Determine the [x, y] coordinate at the center of the cell enclosing the given text.  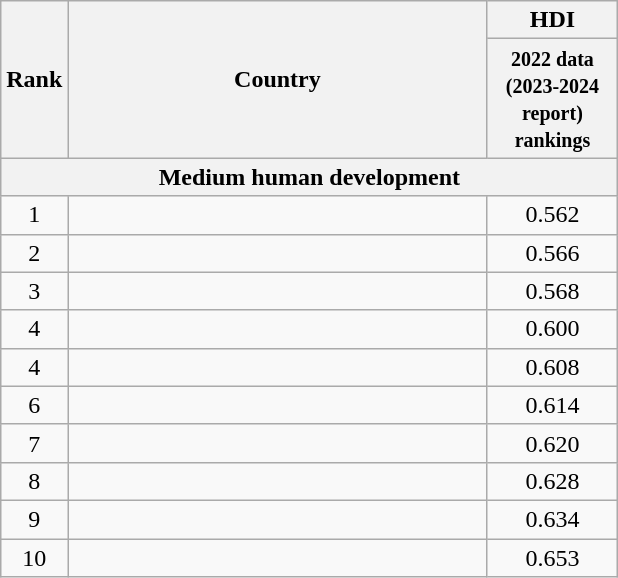
10 [34, 557]
2022 data (2023-2024 report) rankings [552, 98]
Medium human development [310, 177]
HDI [552, 20]
0.614 [552, 405]
1 [34, 215]
Rank [34, 80]
0.653 [552, 557]
0.600 [552, 329]
3 [34, 291]
0.608 [552, 367]
7 [34, 443]
0.562 [552, 215]
0.620 [552, 443]
0.634 [552, 519]
2 [34, 253]
6 [34, 405]
0.628 [552, 481]
0.566 [552, 253]
9 [34, 519]
0.568 [552, 291]
8 [34, 481]
Country [278, 80]
